Pinpoint the cell where the given text exists, returning its [X, Y] midpoint coordinate. 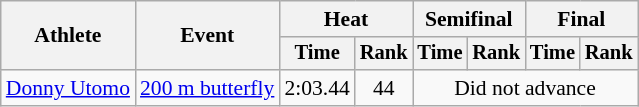
2:03.44 [316, 88]
Athlete [68, 36]
Event [207, 36]
Donny Utomo [68, 88]
Heat [346, 19]
Did not advance [524, 88]
Semifinal [468, 19]
44 [384, 88]
200 m butterfly [207, 88]
Final [581, 19]
